Locate the cell with the specified text and output its [X, Y] center coordinate. 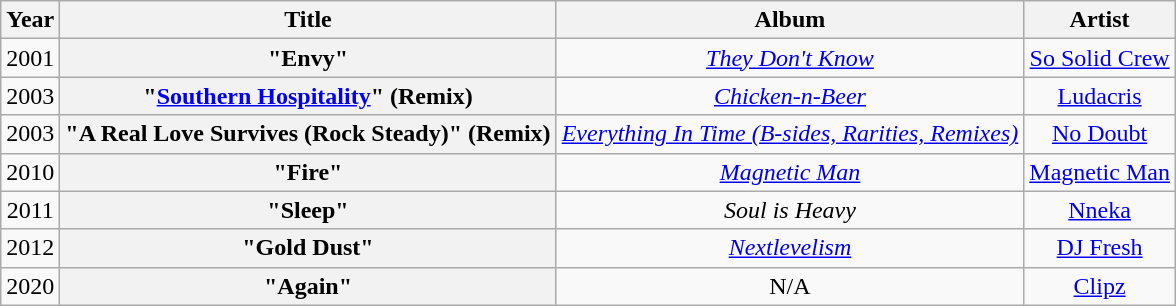
They Don't Know [790, 58]
No Doubt [1100, 134]
Year [30, 20]
"Sleep" [308, 210]
Artist [1100, 20]
"Gold Dust" [308, 248]
"A Real Love Survives (Rock Steady)" (Remix) [308, 134]
Nneka [1100, 210]
N/A [790, 286]
2011 [30, 210]
2020 [30, 286]
"Southern Hospitality" (Remix) [308, 96]
So Solid Crew [1100, 58]
"Envy" [308, 58]
2012 [30, 248]
Ludacris [1100, 96]
Title [308, 20]
2001 [30, 58]
Soul is Heavy [790, 210]
Chicken-n-Beer [790, 96]
"Fire" [308, 172]
"Again" [308, 286]
Clipz [1100, 286]
Nextlevelism [790, 248]
2010 [30, 172]
Everything In Time (B-sides, Rarities, Remixes) [790, 134]
Album [790, 20]
DJ Fresh [1100, 248]
